Provide the [x, y] coordinate of the cell's center where the given text is located.  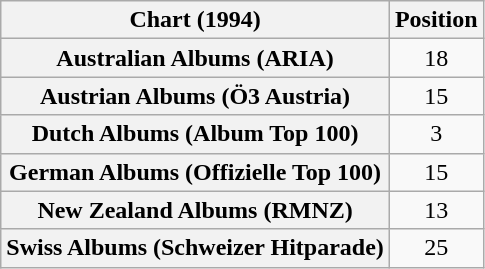
German Albums (Offizielle Top 100) [196, 172]
New Zealand Albums (RMNZ) [196, 210]
Position [436, 20]
3 [436, 134]
13 [436, 210]
Australian Albums (ARIA) [196, 58]
Swiss Albums (Schweizer Hitparade) [196, 248]
18 [436, 58]
Dutch Albums (Album Top 100) [196, 134]
25 [436, 248]
Chart (1994) [196, 20]
Austrian Albums (Ö3 Austria) [196, 96]
